Determine the [x, y] coordinate at the center of the cell enclosing the given text.  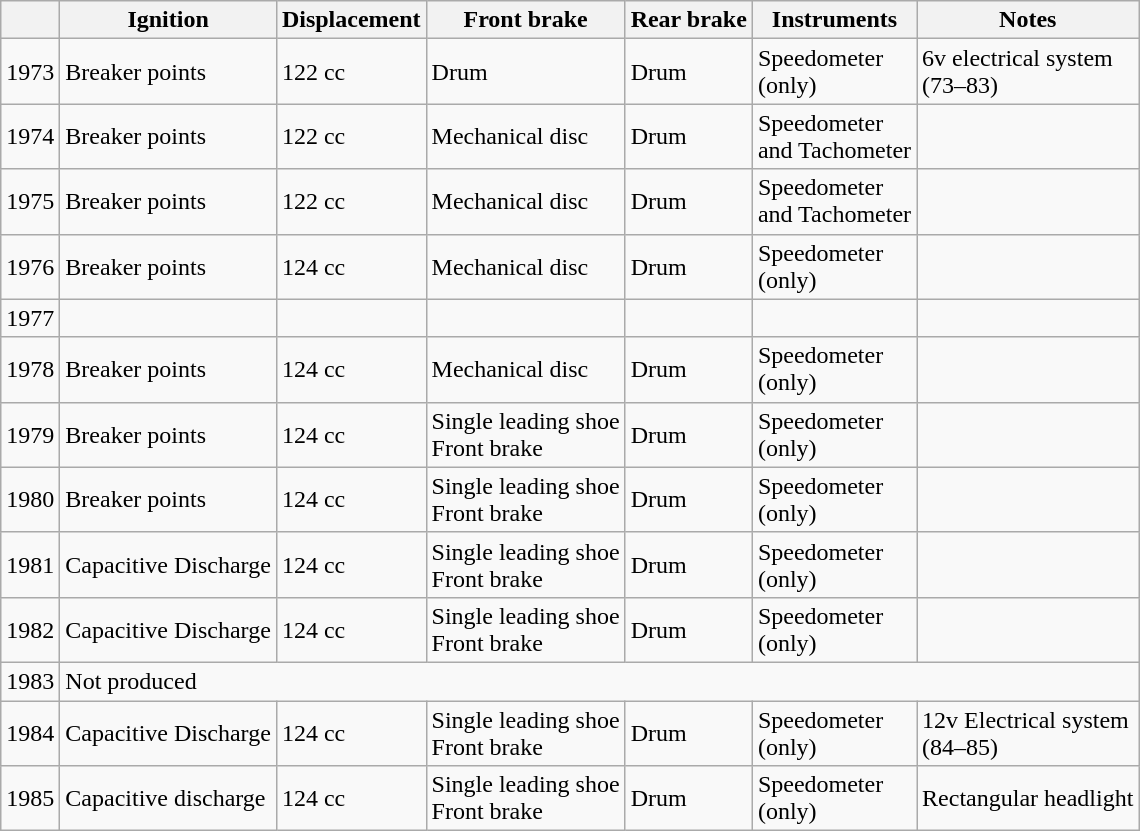
1980 [30, 500]
1981 [30, 564]
1979 [30, 434]
1978 [30, 370]
Front brake [526, 20]
Displacement [351, 20]
Rectangular headlight [1028, 798]
1975 [30, 202]
1983 [30, 681]
Not produced [600, 681]
Rear brake [688, 20]
1985 [30, 798]
Capacitive discharge [168, 798]
6v electrical system(73–83) [1028, 72]
1977 [30, 318]
1984 [30, 732]
12v Electrical system(84–85) [1028, 732]
Notes [1028, 20]
1974 [30, 136]
1973 [30, 72]
Instruments [834, 20]
1982 [30, 630]
1976 [30, 266]
Ignition [168, 20]
